Scan for the cell matching the given text and deliver its (x, y) coordinate at center. 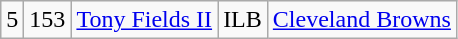
5 (12, 20)
Cleveland Browns (362, 20)
ILB (243, 20)
Tony Fields II (144, 20)
153 (48, 20)
